Identify which cell holds the provided text, then report its (x, y) central coordinate. 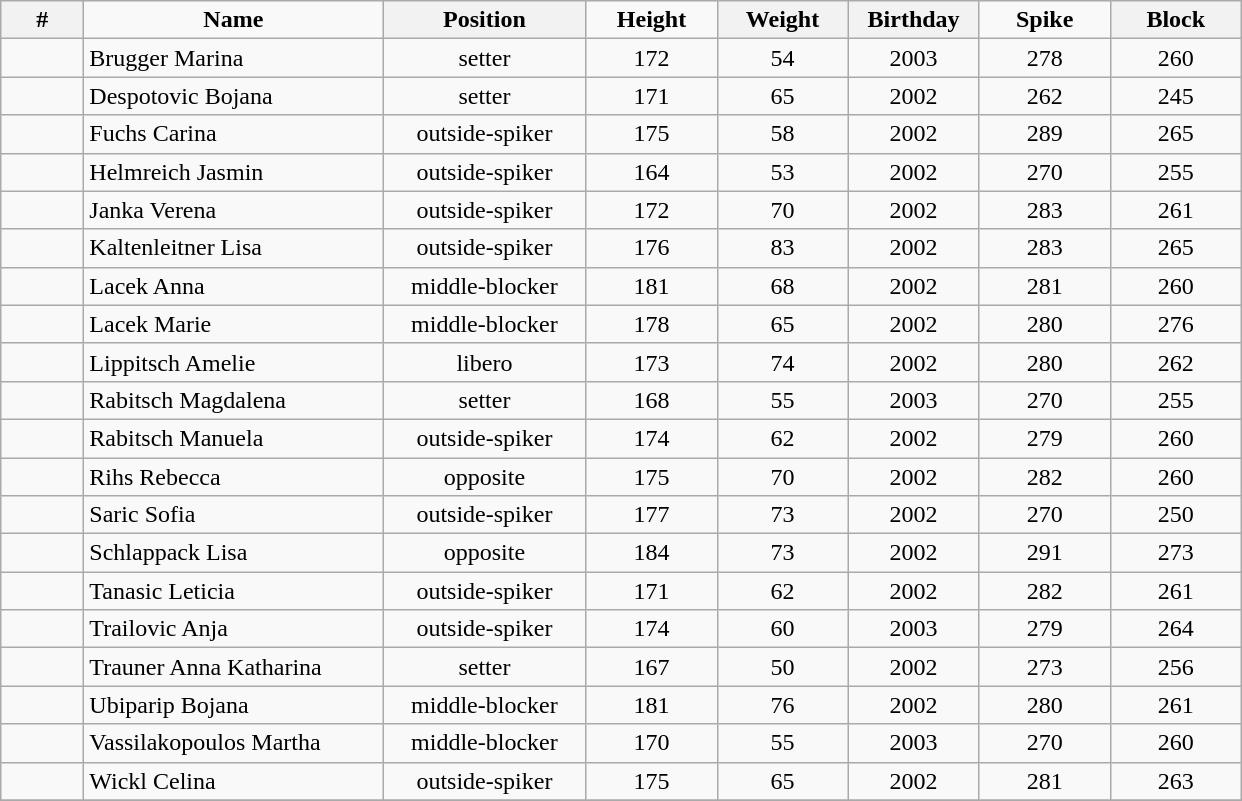
Wickl Celina (234, 781)
60 (782, 629)
Lippitsch Amelie (234, 362)
Block (1176, 20)
178 (652, 324)
289 (1044, 134)
176 (652, 248)
Lacek Anna (234, 286)
Height (652, 20)
164 (652, 172)
177 (652, 515)
Name (234, 20)
Brugger Marina (234, 58)
54 (782, 58)
libero (484, 362)
53 (782, 172)
Helmreich Jasmin (234, 172)
Weight (782, 20)
291 (1044, 553)
Birthday (914, 20)
74 (782, 362)
278 (1044, 58)
Ubiparip Bojana (234, 705)
Vassilakopoulos Martha (234, 743)
Lacek Marie (234, 324)
168 (652, 400)
Saric Sofia (234, 515)
83 (782, 248)
Trauner Anna Katharina (234, 667)
263 (1176, 781)
Despotovic Bojana (234, 96)
Trailovic Anja (234, 629)
# (42, 20)
58 (782, 134)
276 (1176, 324)
Tanasic Leticia (234, 591)
245 (1176, 96)
76 (782, 705)
Rabitsch Manuela (234, 438)
Spike (1044, 20)
Rihs Rebecca (234, 477)
Position (484, 20)
Schlappack Lisa (234, 553)
50 (782, 667)
Janka Verena (234, 210)
170 (652, 743)
173 (652, 362)
167 (652, 667)
264 (1176, 629)
Kaltenleitner Lisa (234, 248)
184 (652, 553)
256 (1176, 667)
68 (782, 286)
Fuchs Carina (234, 134)
250 (1176, 515)
Rabitsch Magdalena (234, 400)
